Return (X, Y) of the center of cell containing provided text 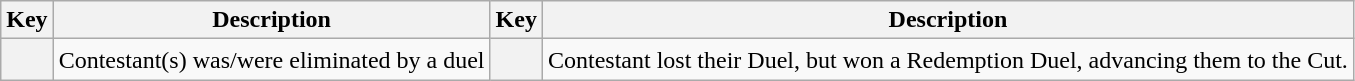
Contestant lost their Duel, but won a Redemption Duel, advancing them to the Cut. (948, 60)
Contestant(s) was/were eliminated by a duel (272, 60)
